Identify which cell holds the provided text, then report its [x, y] central coordinate. 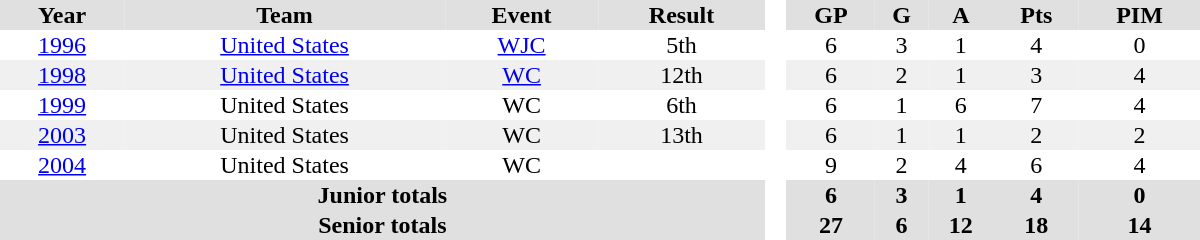
1996 [62, 45]
12 [961, 225]
PIM [1140, 15]
Senior totals [382, 225]
18 [1036, 225]
2003 [62, 135]
Team [284, 15]
7 [1036, 105]
2004 [62, 165]
Event [522, 15]
5th [681, 45]
9 [831, 165]
Year [62, 15]
6th [681, 105]
GP [831, 15]
13th [681, 135]
Result [681, 15]
1999 [62, 105]
A [961, 15]
Pts [1036, 15]
27 [831, 225]
Junior totals [382, 195]
WJC [522, 45]
1998 [62, 75]
14 [1140, 225]
12th [681, 75]
G [902, 15]
